Pinpoint the cell where the given text exists, returning its [x, y] midpoint coordinate. 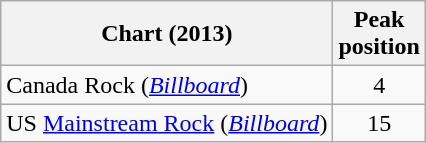
15 [379, 123]
Chart (2013) [167, 34]
US Mainstream Rock (Billboard) [167, 123]
Peakposition [379, 34]
Canada Rock (Billboard) [167, 85]
4 [379, 85]
